Extract the (x, y) coordinate from the center of the cell holding the provided text.  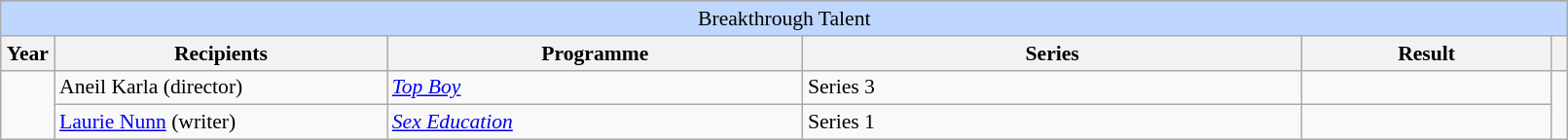
Series 1 (1053, 122)
Recipients (221, 53)
Breakthrough Talent (784, 18)
Laurie Nunn (writer) (221, 122)
Top Boy (596, 87)
Series (1053, 53)
Year (27, 53)
Programme (596, 53)
Aneil Karla (director) (221, 87)
Sex Education (596, 122)
Result (1426, 53)
Series 3 (1053, 87)
